Provide the (x, y) coordinate of the cell's center where the given text is located.  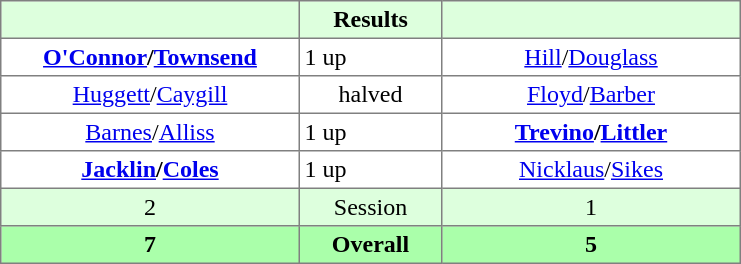
Huggett/Caygill (150, 95)
5 (591, 245)
2 (150, 207)
Floyd/Barber (591, 95)
Overall (370, 245)
Results (370, 20)
1 (591, 207)
Barnes/Alliss (150, 132)
7 (150, 245)
Hill/Douglass (591, 57)
O'Connor/Townsend (150, 57)
Trevino/Littler (591, 132)
Session (370, 207)
halved (370, 95)
Jacklin/Coles (150, 170)
Nicklaus/Sikes (591, 170)
